Provide the (x, y) coordinate of the cell's center where the given text is located.  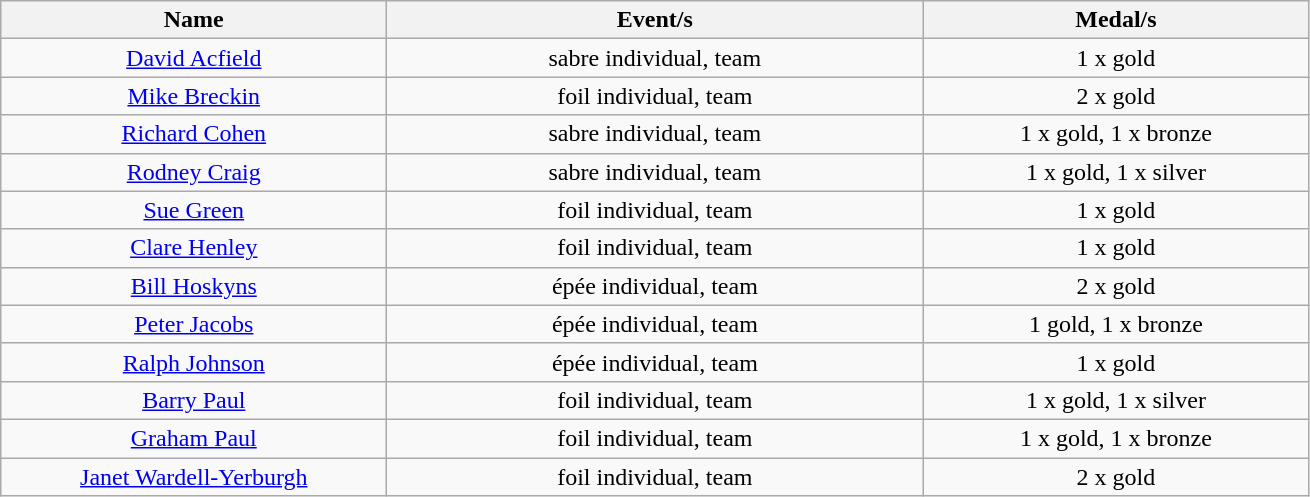
Barry Paul (194, 400)
Ralph Johnson (194, 362)
Clare Henley (194, 248)
Mike Breckin (194, 96)
Richard Cohen (194, 134)
Peter Jacobs (194, 324)
Medal/s (1116, 20)
Bill Hoskyns (194, 286)
Graham Paul (194, 438)
Janet Wardell-Yerburgh (194, 477)
Name (194, 20)
Rodney Craig (194, 172)
Sue Green (194, 210)
Event/s (655, 20)
1 gold, 1 x bronze (1116, 324)
David Acfield (194, 58)
